Return (x, y) of the center of cell containing provided text 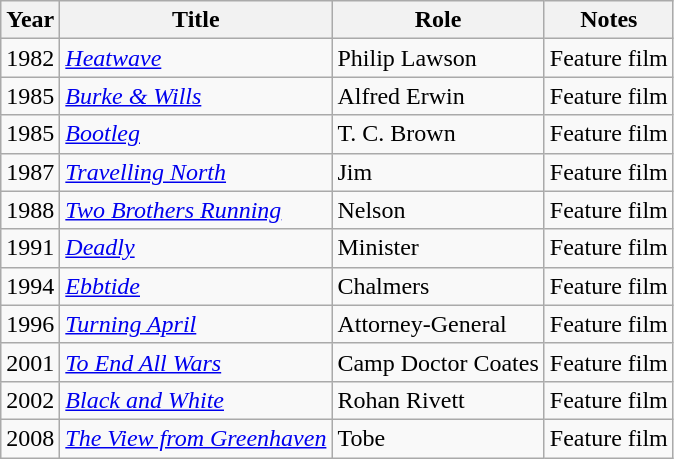
1982 (30, 58)
1994 (30, 286)
1991 (30, 248)
Travelling North (196, 172)
2002 (30, 400)
Burke & Wills (196, 96)
Nelson (438, 210)
Turning April (196, 324)
Title (196, 20)
Alfred Erwin (438, 96)
The View from Greenhaven (196, 438)
1987 (30, 172)
Tobe (438, 438)
T. C. Brown (438, 134)
1996 (30, 324)
Attorney-General (438, 324)
Philip Lawson (438, 58)
To End All Wars (196, 362)
Role (438, 20)
Camp Doctor Coates (438, 362)
Heatwave (196, 58)
Year (30, 20)
Bootleg (196, 134)
Black and White (196, 400)
Chalmers (438, 286)
2001 (30, 362)
Notes (608, 20)
Two Brothers Running (196, 210)
Minister (438, 248)
Ebbtide (196, 286)
1988 (30, 210)
2008 (30, 438)
Rohan Rivett (438, 400)
Deadly (196, 248)
Jim (438, 172)
